Identify which cell holds the provided text, then report its [x, y] central coordinate. 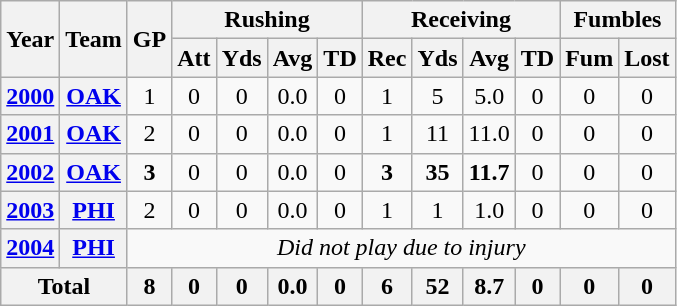
2003 [30, 210]
52 [438, 286]
Att [194, 58]
2002 [30, 172]
Total [64, 286]
35 [438, 172]
11 [438, 134]
Rushing [268, 20]
1.0 [489, 210]
11.7 [489, 172]
2001 [30, 134]
Rec [387, 58]
11.0 [489, 134]
8 [149, 286]
GP [149, 39]
Fumbles [618, 20]
Fum [590, 58]
5 [438, 96]
Year [30, 39]
6 [387, 286]
Team [94, 39]
Receiving [460, 20]
2000 [30, 96]
Lost [647, 58]
Did not play due to injury [401, 248]
5.0 [489, 96]
8.7 [489, 286]
2004 [30, 248]
